Output the [X, Y] coordinate of the center of the cell containing the given text.  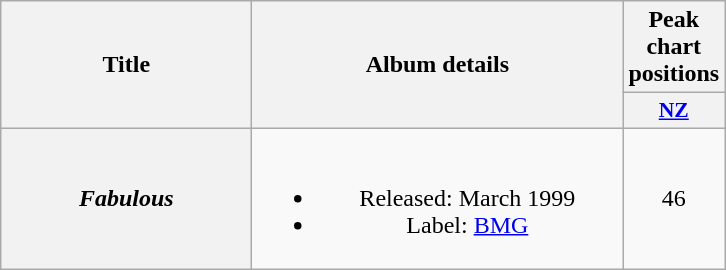
Fabulous [126, 198]
Peak chart positions [674, 47]
NZ [674, 111]
Released: March 1999Label: BMG [438, 198]
Album details [438, 65]
Title [126, 65]
46 [674, 198]
